Pinpoint the cell where the given text exists, returning its (X, Y) midpoint coordinate. 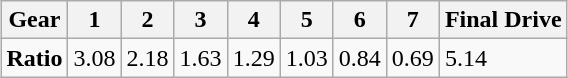
1 (94, 20)
6 (360, 20)
0.84 (360, 58)
3 (200, 20)
2 (148, 20)
Ratio (34, 58)
1.63 (200, 58)
2.18 (148, 58)
Gear (34, 20)
1.03 (306, 58)
5.14 (503, 58)
4 (254, 20)
0.69 (412, 58)
7 (412, 20)
3.08 (94, 58)
Final Drive (503, 20)
5 (306, 20)
1.29 (254, 58)
